Determine the (x, y) coordinate at the center of the cell enclosing the given text.  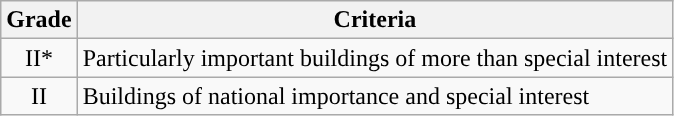
Particularly important buildings of more than special interest (375, 58)
Criteria (375, 20)
Buildings of national importance and special interest (375, 96)
II (39, 96)
Grade (39, 20)
II* (39, 58)
